Provide the (X, Y) coordinate of the cell's center where the given text is located.  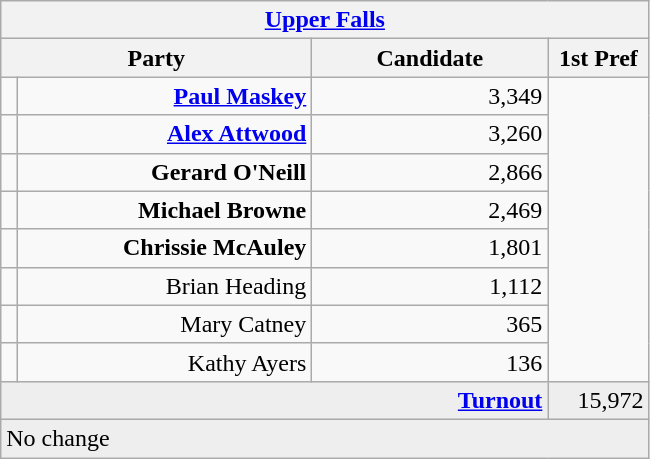
Gerard O'Neill (164, 172)
1st Pref (598, 58)
Michael Browne (164, 210)
2,469 (430, 210)
3,260 (430, 134)
365 (430, 324)
15,972 (598, 400)
Paul Maskey (164, 96)
1,112 (430, 286)
Kathy Ayers (164, 362)
Upper Falls (325, 20)
3,349 (430, 96)
Turnout (274, 400)
No change (325, 438)
1,801 (430, 248)
2,866 (430, 172)
Candidate (430, 58)
Brian Heading (164, 286)
Alex Attwood (164, 134)
Mary Catney (164, 324)
136 (430, 362)
Party (156, 58)
Chrissie McAuley (164, 248)
